Return [x, y] of the center of cell containing provided text 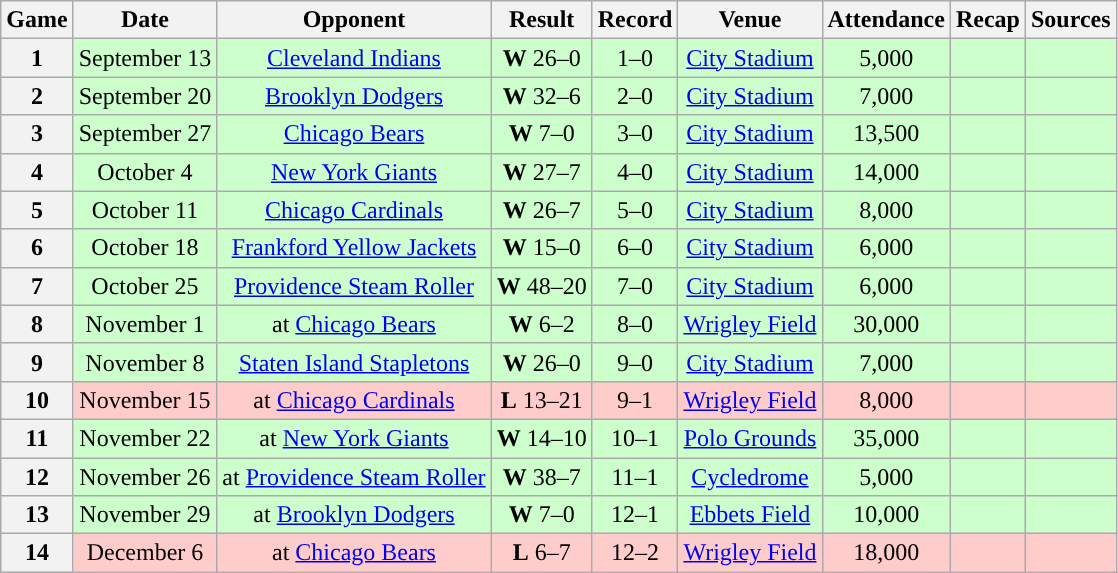
8–0 [635, 324]
at Providence Steam Roller [354, 477]
Sources [1070, 20]
at New York Giants [354, 438]
3–0 [635, 134]
3 [37, 134]
October 25 [145, 286]
November 1 [145, 324]
12–2 [635, 553]
1–0 [635, 58]
November 22 [145, 438]
Polo Grounds [750, 438]
October 18 [145, 248]
W 38–7 [542, 477]
6 [37, 248]
2 [37, 96]
Game [37, 20]
10–1 [635, 438]
30,000 [886, 324]
November 29 [145, 515]
December 6 [145, 553]
September 27 [145, 134]
Record [635, 20]
November 8 [145, 362]
L 13–21 [542, 400]
8 [37, 324]
11 [37, 438]
6–0 [635, 248]
Frankford Yellow Jackets [354, 248]
4 [37, 172]
W 6–2 [542, 324]
W 48–20 [542, 286]
W 32–6 [542, 96]
5–0 [635, 210]
Chicago Cardinals [354, 210]
Ebbets Field [750, 515]
7 [37, 286]
November 15 [145, 400]
9–0 [635, 362]
12–1 [635, 515]
W 27–7 [542, 172]
Opponent [354, 20]
7–0 [635, 286]
L 6–7 [542, 553]
Cycledrome [750, 477]
W 15–0 [542, 248]
13,500 [886, 134]
W 14–10 [542, 438]
November 26 [145, 477]
Date [145, 20]
Attendance [886, 20]
10,000 [886, 515]
Brooklyn Dodgers [354, 96]
14 [37, 553]
10 [37, 400]
Staten Island Stapletons [354, 362]
2–0 [635, 96]
at Chicago Cardinals [354, 400]
9–1 [635, 400]
4–0 [635, 172]
Recap [988, 20]
New York Giants [354, 172]
Result [542, 20]
11–1 [635, 477]
September 13 [145, 58]
Cleveland Indians [354, 58]
Chicago Bears [354, 134]
1 [37, 58]
12 [37, 477]
9 [37, 362]
September 20 [145, 96]
5 [37, 210]
Venue [750, 20]
14,000 [886, 172]
18,000 [886, 553]
13 [37, 515]
W 26–7 [542, 210]
35,000 [886, 438]
October 11 [145, 210]
at Brooklyn Dodgers [354, 515]
October 4 [145, 172]
Providence Steam Roller [354, 286]
